Capture the cell that displays the provided text and extract its (x, y) central coordinate. 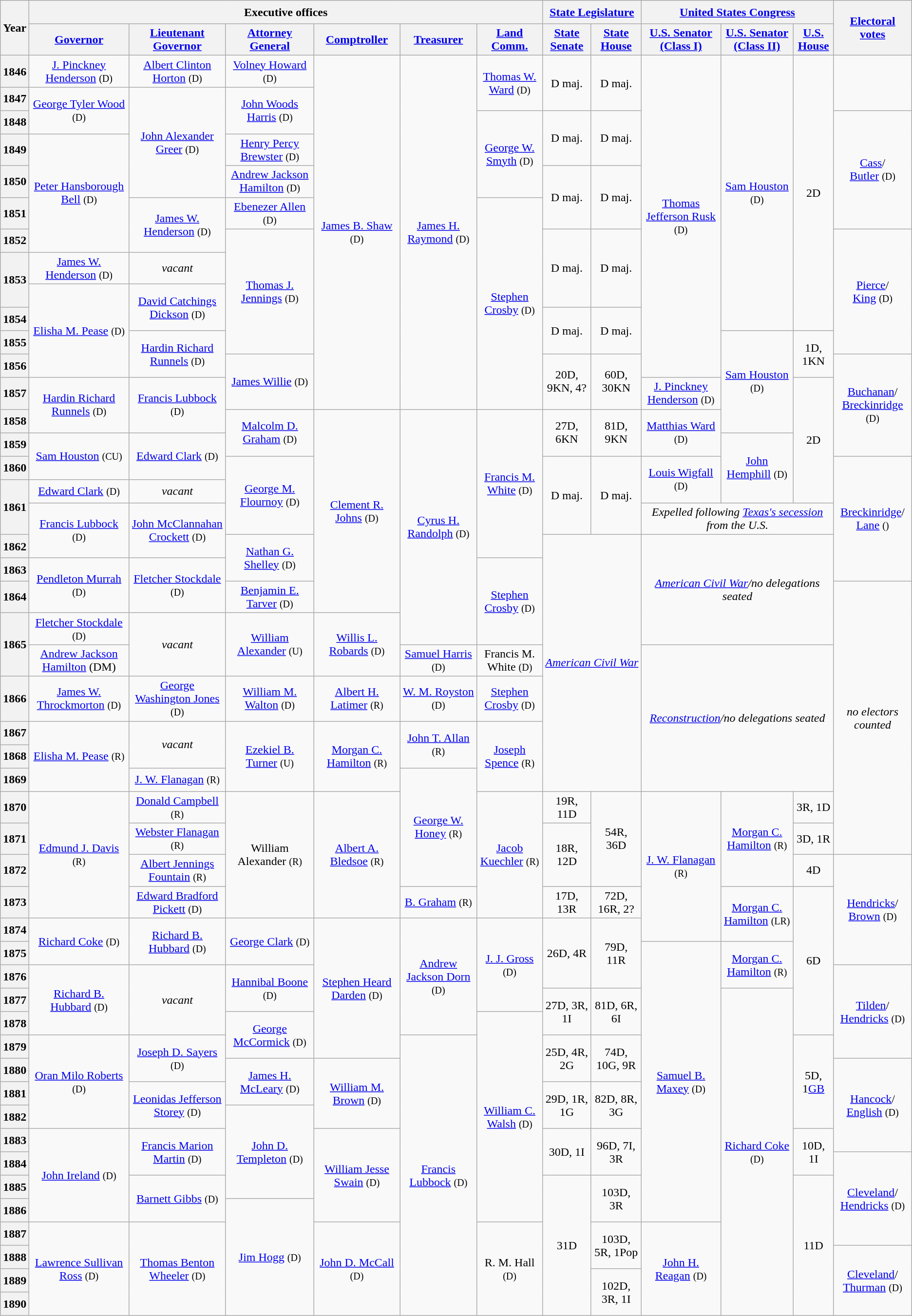
5D, 1GB (813, 1082)
American Civil War (592, 662)
79D, 11R (616, 953)
Albert A. Bledsoe (R) (357, 854)
United States Congress (738, 12)
Cass/Butler (D) (873, 169)
4D (813, 871)
Cleveland/Thurman (D) (873, 1280)
Hannibal Boone (D) (270, 988)
William M. Walton (D) (270, 698)
1876 (15, 977)
U.S.House (813, 40)
Samuel Harris (D) (438, 660)
George Washington Jones (D) (177, 698)
3D, 1R (813, 839)
W. M. Royston (D) (438, 698)
1881 (15, 1093)
103D, 5R, 1Pop (616, 1245)
Hancock/English (D) (873, 1105)
1849 (15, 150)
William C. Walsh (D) (510, 1117)
Thomas Benton Wheeler (D) (177, 1269)
1874 (15, 930)
John D. Templeton (D) (270, 1152)
1868 (15, 756)
J. J. Gross (D) (510, 965)
U.S. Senator(Class II) (757, 40)
Thomas J. Jennings (D) (270, 291)
American Civil War/no delegations seated (738, 589)
Albert Jennings Fountain (R) (177, 871)
1D, 1KN (813, 354)
Comptroller (357, 40)
AttorneyGeneral (270, 40)
6D (813, 960)
John Hemphill (D) (757, 468)
Andrew Jackson Hamilton (D) (270, 181)
1853 (15, 280)
1879 (15, 1047)
Benjamin E. Tarver (D) (270, 597)
William M. Brown (D) (357, 1093)
Pierce/King (D) (873, 291)
Ezekiel B. Turner (U) (270, 756)
Willis L. Robards (D) (357, 644)
1856 (15, 366)
State Legislature (592, 12)
Land Comm. (510, 40)
1860 (15, 468)
1865 (15, 644)
1880 (15, 1070)
John D. McCall (D) (357, 1269)
1867 (15, 733)
1875 (15, 953)
Edward Bradford Pickett (D) (177, 902)
18R, 12D (567, 855)
George McCormick (D) (270, 1035)
Buchanan/Breckinridge (D) (873, 405)
1854 (15, 319)
11D (813, 1245)
1877 (15, 1000)
Albert H. Latimer (R) (357, 698)
Elisha M. Pease (R) (79, 756)
U.S. Senator(Class I) (681, 40)
1859 (15, 444)
James Willie (D) (270, 382)
William Jesse Swain (D) (357, 1175)
30D, 1I (567, 1152)
Pendleton Murrah (D) (79, 585)
10D, 1I (813, 1152)
Cleveland/Hendricks (D) (873, 1199)
1869 (15, 779)
Cyrus H. Randolph (D) (438, 527)
Leonidas Jefferson Storey (D) (177, 1105)
David Catchings Dickson (D) (177, 307)
1851 (15, 213)
1858 (15, 421)
1870 (15, 807)
60D, 30KN (616, 382)
1884 (15, 1164)
Hendricks/Brown (D) (873, 910)
Andrew Jackson Hamilton (DM) (79, 660)
1866 (15, 698)
19R, 11D (567, 807)
Lawrence Sullivan Ross (D) (79, 1269)
Oran Milo Roberts (D) (79, 1082)
31D (567, 1245)
3R, 1D (813, 807)
Volney Howard (D) (270, 71)
Samuel B. Maxey (D) (681, 1082)
1862 (15, 546)
20D, 9KN, 4? (567, 382)
John Alexander Greer (D) (177, 142)
John T. Allan (R) (438, 744)
1847 (15, 99)
29D, 1R, 1G (567, 1105)
1878 (15, 1023)
John McClannahan Crockett (D) (177, 530)
Thomas W. Ward (D) (510, 83)
1857 (15, 394)
1871 (15, 839)
Sam Houston (CU) (79, 456)
1883 (15, 1140)
George W. Smyth (D) (510, 154)
1850 (15, 181)
Jacob Kuechler (R) (510, 854)
William Alexander (R) (270, 854)
James H. Raymond (D) (438, 232)
Clement R. Johns (D) (357, 511)
Malcolm D. Graham (D) (270, 432)
Year (15, 28)
1855 (15, 342)
James W. Throckmorton (D) (79, 698)
1887 (15, 1234)
John H. Reagan (D) (681, 1269)
William Alexander (U) (270, 644)
no electors counted (873, 718)
Electoral votes (873, 28)
1872 (15, 871)
Nathan G. Shelley (D) (270, 558)
James B. Shaw (D) (357, 232)
Edmund J. Davis (R) (79, 854)
26D, 4R (567, 953)
Albert Clinton Horton (D) (177, 71)
82D, 8R, 3G (616, 1105)
1852 (15, 241)
Treasurer (438, 40)
Stephen Heard Darden (D) (357, 988)
54R, 36D (616, 839)
State House (616, 40)
1882 (15, 1117)
LieutenantGovernor (177, 40)
1864 (15, 597)
27D, 6KN (567, 432)
Matthias Ward (D) (681, 432)
Peter Hansborough Bell (D) (79, 193)
Andrew Jackson Dorn (D) (438, 977)
1863 (15, 569)
George M. Flournoy (D) (270, 495)
Executive offices (286, 12)
17D, 13R (567, 902)
Ebenezer Allen (D) (270, 213)
25D, 4R, 2G (567, 1058)
Webster Flanagan (R) (177, 839)
State Senate (567, 40)
1885 (15, 1187)
Jim Hogg (D) (270, 1257)
John Ireland (D) (79, 1175)
1889 (15, 1280)
1890 (15, 1304)
1886 (15, 1210)
George W. Honey (R) (438, 827)
102D, 3R, 1I (616, 1292)
1888 (15, 1257)
81D, 6R, 6I (616, 1012)
Tilden/Hendricks (D) (873, 1012)
Expelled following Texas's secession from the U.S. (738, 518)
Joseph D. Sayers (D) (177, 1058)
72D, 16R, 2? (616, 902)
John Woods Harris (D) (270, 111)
Louis Wigfall (D) (681, 479)
96D, 7I, 3R (616, 1152)
1846 (15, 71)
James H. McLeary (D) (270, 1082)
Morgan C. Hamilton (LR) (757, 914)
B. Graham (R) (438, 902)
Joseph Spence (R) (510, 756)
27D, 3R, 1I (567, 1012)
Francis Marion Martin (D) (177, 1152)
Thomas Jefferson Rusk (D) (681, 216)
Reconstruction/no delegations seated (738, 718)
74D, 10G, 9R (616, 1058)
Donald Campbell (R) (177, 807)
George Clark (D) (270, 941)
1861 (15, 507)
Elisha M. Pease (D) (79, 331)
Henry Percy Brewster (D) (270, 150)
103D, 3R (616, 1199)
1848 (15, 122)
Governor (79, 40)
81D, 9KN (616, 432)
R. M. Hall (D) (510, 1269)
1873 (15, 902)
Breckinridge/Lane () (873, 518)
George Tyler Wood (D) (79, 111)
Barnett Gibbs (D) (177, 1199)
